Return the (x, y) coordinate for the center point of the cell that contains the specified text.  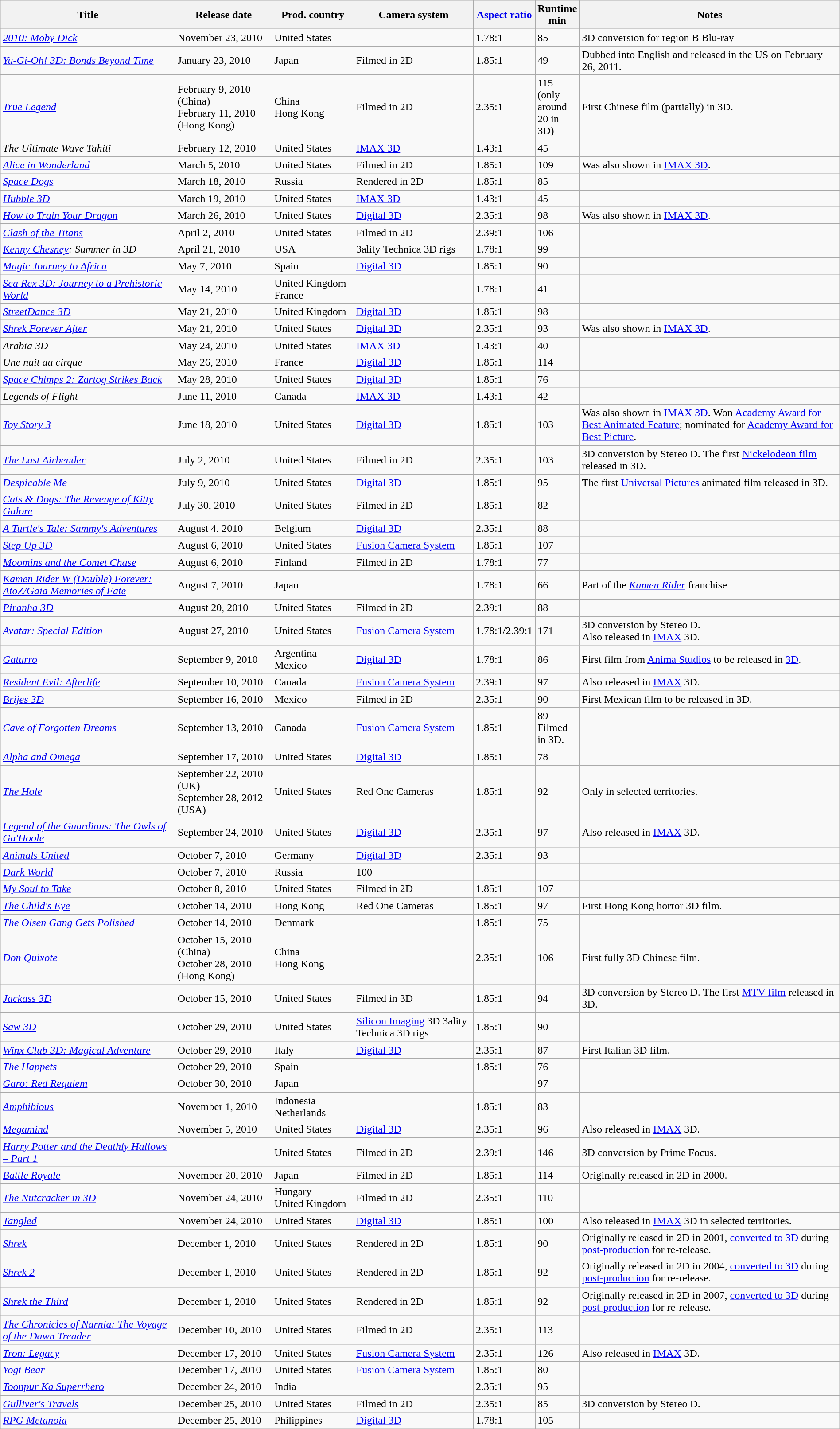
April 21, 2010 (223, 249)
3D conversion by Stereo D. The first MTV film released in 3D. (710, 998)
June 11, 2010 (223, 396)
November 20, 2010 (223, 1175)
Shrek the Third (88, 1301)
Kenny Chesney: Summer in 3D (88, 249)
3D conversion by Prime Focus. (710, 1152)
Originally released in 2D in 2007, converted to 3D during post-production for re-release. (710, 1301)
40 (557, 346)
The Last Airbender (88, 460)
Originally released in 2D in 2001, converted to 3D during post-production for re-release. (710, 1243)
January 23, 2010 (223, 60)
Une nuit au cirque (88, 362)
Avatar: Special Edition (88, 630)
May 28, 2010 (223, 379)
Yu-Gi-Oh! 3D: Bonds Beyond Time (88, 60)
Prod. country (313, 15)
The Nutcracker in 3D (88, 1198)
Shrek 2 (88, 1273)
Germany (313, 855)
Sea Rex 3D: Journey to a Prehistoric World (88, 289)
February 12, 2010 (223, 148)
March 18, 2010 (223, 182)
Hong Kong (313, 906)
Belgium (313, 528)
99 (557, 249)
Despicable Me (88, 483)
May 24, 2010 (223, 346)
Camera system (413, 15)
Megamind (88, 1129)
Yogi Bear (88, 1370)
3D conversion by Stereo D. (710, 1403)
105 (557, 1421)
80 (557, 1370)
May 7, 2010 (223, 266)
Mexico (313, 699)
August 7, 2010 (223, 585)
66 (557, 585)
Saw 3D (88, 1027)
October 30, 2010 (223, 1084)
First fully 3D Chinese film. (710, 957)
Toonpur Ka Superrhero (88, 1386)
Magic Journey to Africa (88, 266)
The Child's Eye (88, 906)
First Italian 3D film. (710, 1050)
Arabia 3D (88, 346)
March 5, 2010 (223, 165)
October 15, 2010 (223, 998)
Italy (313, 1050)
September 24, 2010 (223, 832)
The Chronicles of Narnia: The Voyage of the Dawn Treader (88, 1330)
Brijes 3D (88, 699)
Release date (223, 15)
The Happets (88, 1067)
Tangled (88, 1221)
77 (557, 562)
110 (557, 1198)
Winx Club 3D: Magical Adventure (88, 1050)
June 18, 2010 (223, 425)
Aspect ratio (504, 15)
True Legend (88, 107)
Gaturro (88, 659)
Dark World (88, 872)
July 2, 2010 (223, 460)
Kamen Rider W (Double) Forever: AtoZ/Gaia Memories of Fate (88, 585)
3D conversion by Stereo D.Also released in IMAX 3D. (710, 630)
Denmark (313, 923)
September 22, 2010 (UK)September 28, 2012 (USA) (223, 791)
September 16, 2010 (223, 699)
Resident Evil: Afterlife (88, 682)
Title (88, 15)
The first Universal Pictures animated film released in 3D. (710, 483)
Was also shown in IMAX 3D. Won Academy Award for Best Animated Feature; nominated for Academy Award for Best Picture. (710, 425)
A Turtle's Tale: Sammy's Adventures (88, 528)
September 17, 2010 (223, 757)
Originally released in 2D in 2004, converted to 3D during post-production for re-release. (710, 1273)
April 2, 2010 (223, 232)
November 23, 2010 (223, 38)
Finland (313, 562)
December 10, 2010 (223, 1330)
3D conversion for region B Blu-ray (710, 38)
USA (313, 249)
May 26, 2010 (223, 362)
2010: Moby Dick (88, 38)
86 (557, 659)
Jackass 3D (88, 998)
Garo: Red Requiem (88, 1084)
The Ultimate Wave Tahiti (88, 148)
Legends of Flight (88, 396)
IndonesiaNetherlands (313, 1107)
October 15, 2010 (China)October 28, 2010 (Hong Kong) (223, 957)
94 (557, 998)
August 4, 2010 (223, 528)
Clash of the Titans (88, 232)
82 (557, 505)
Shrek (88, 1243)
Piranha 3D (88, 607)
Hubble 3D (88, 199)
96 (557, 1129)
Shrek Forever After (88, 329)
Legend of the Guardians: The Owls of Ga'Hoole (88, 832)
Amphibious (88, 1107)
December 24, 2010 (223, 1386)
November 5, 2010 (223, 1129)
78 (557, 757)
Dubbed into English and released in the US on February 26, 2011. (710, 60)
First Hong Kong horror 3D film. (710, 906)
3D conversion by Stereo D. The first Nickelodeon film released in 3D. (710, 460)
Runtime min (557, 15)
September 13, 2010 (223, 728)
Only in selected territories. (710, 791)
July 9, 2010 (223, 483)
Space Dogs (88, 182)
113 (557, 1330)
France (313, 362)
The Hole (88, 791)
Space Chimps 2: Zartog Strikes Back (88, 379)
HungaryUnited Kingdom (313, 1198)
May 14, 2010 (223, 289)
Philippines (313, 1421)
126 (557, 1353)
75 (557, 923)
India (313, 1386)
United Kingdom (313, 312)
Don Quixote (88, 957)
How to Train Your Dragon (88, 215)
Cave of Forgotten Dreams (88, 728)
Cats & Dogs: The Revenge of Kitty Galore (88, 505)
Part of the Kamen Rider franchise (710, 585)
49 (557, 60)
115 (only around 20 in 3D) (557, 107)
Toy Story 3 (88, 425)
ArgentinaMexico (313, 659)
July 30, 2010 (223, 505)
My Soul to Take (88, 889)
September 10, 2010 (223, 682)
Also released in IMAX 3D in selected territories. (710, 1221)
November 1, 2010 (223, 1107)
March 26, 2010 (223, 215)
The Olsen Gang Gets Polished (88, 923)
First Mexican film to be released in 3D. (710, 699)
March 19, 2010 (223, 199)
87 (557, 1050)
August 20, 2010 (223, 607)
StreetDance 3D (88, 312)
Tron: Legacy (88, 1353)
Filmed in 3D (413, 998)
146 (557, 1152)
August 27, 2010 (223, 630)
Harry Potter and the Deathly Hallows – Part 1 (88, 1152)
Originally released in 2D in 2000. (710, 1175)
3ality Technica 3D rigs (413, 249)
October 8, 2010 (223, 889)
Step Up 3D (88, 545)
September 9, 2010 (223, 659)
United KingdomFrance (313, 289)
Alpha and Omega (88, 757)
42 (557, 396)
RPG Metanoia (88, 1421)
Silicon Imaging 3D 3ality Technica 3D rigs (413, 1027)
83 (557, 1107)
First Chinese film (partially) in 3D. (710, 107)
89Filmed in 3D. (557, 728)
109 (557, 165)
Notes (710, 15)
171 (557, 630)
1.78:1/2.39:1 (504, 630)
41 (557, 289)
First film from Anima Studios to be released in 3D. (710, 659)
Moomins and the Comet Chase (88, 562)
February 9, 2010 (China)February 11, 2010 (Hong Kong) (223, 107)
Alice in Wonderland (88, 165)
Animals United (88, 855)
Gulliver's Travels (88, 1403)
Battle Royale (88, 1175)
